Pinpoint the cell where the given text exists, returning its (X, Y) midpoint coordinate. 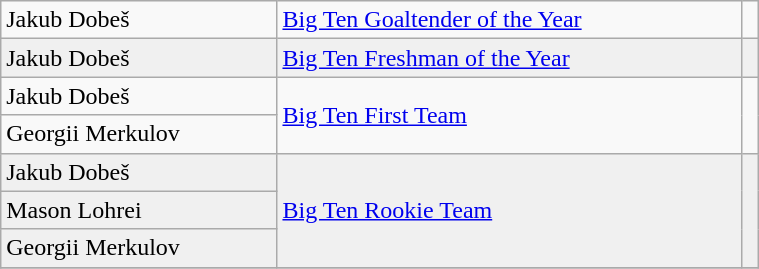
Big Ten Goaltender of the Year (509, 20)
Big Ten Rookie Team (509, 210)
Big Ten First Team (509, 115)
Big Ten Freshman of the Year (509, 58)
Mason Lohrei (139, 210)
